Find where the given text appears and provide that cell's center as (X, Y) coordinate. 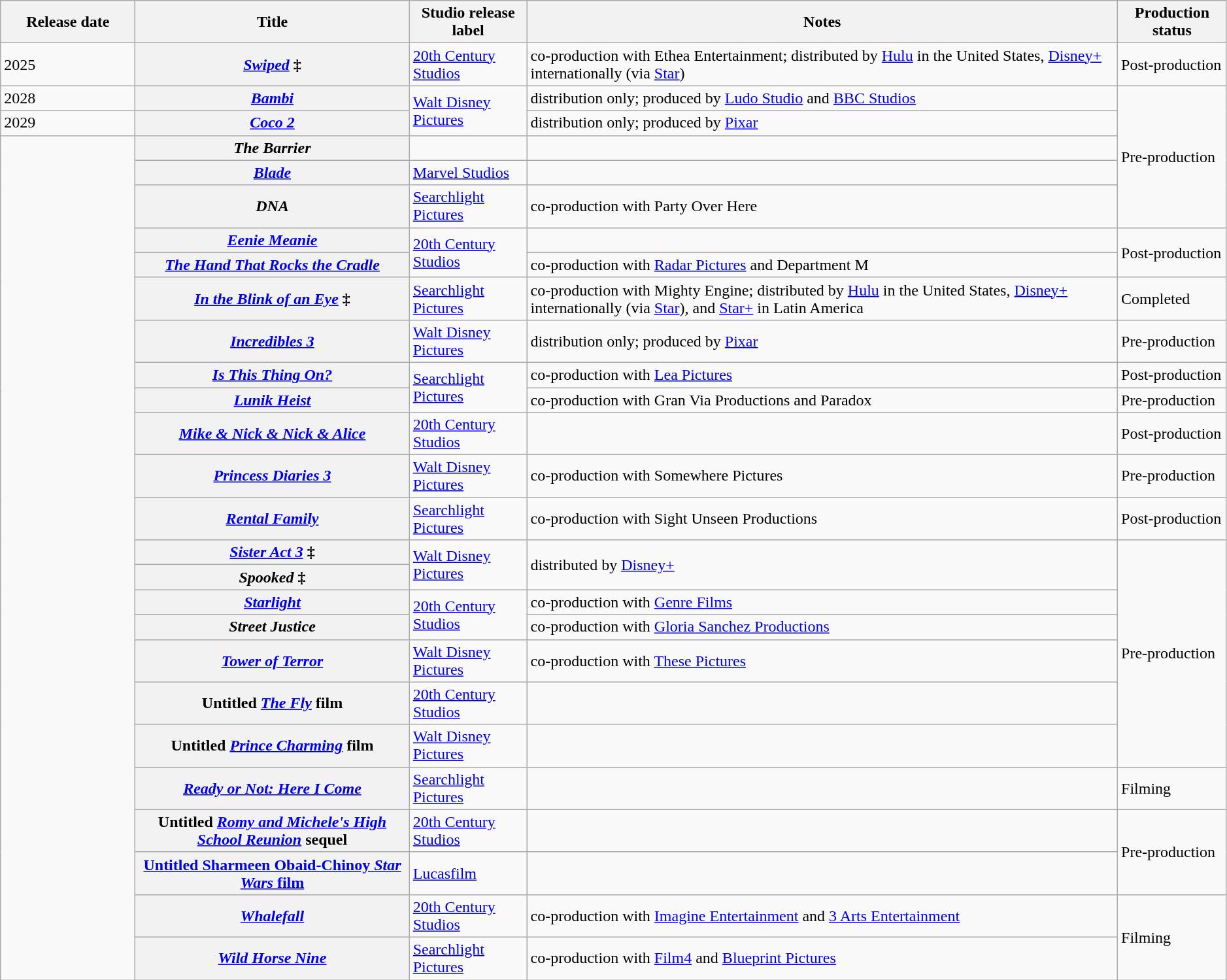
Spooked ‡ (272, 577)
co-production with Sight Unseen Productions (822, 519)
Wild Horse Nine (272, 958)
co-production with Ethea Entertainment; distributed by Hulu in the United States, Disney+ internationally (via Star) (822, 64)
Notes (822, 22)
distributed by Disney+ (822, 565)
The Barrier (272, 148)
Princess Diaries 3 (272, 476)
Bambi (272, 98)
Title (272, 22)
co-production with Mighty Engine; distributed by Hulu in the United States, Disney+ internationally (via Star), and Star+ in Latin America (822, 298)
Incredibles 3 (272, 341)
co-production with Genre Films (822, 602)
The Hand That Rocks the Cradle (272, 265)
Rental Family (272, 519)
In the Blink of an Eye ‡ (272, 298)
DNA (272, 207)
2025 (68, 64)
Ready or Not: Here I Come (272, 788)
co-production with Radar Pictures and Department M (822, 265)
Swiped ‡ (272, 64)
co-production with These Pictures (822, 660)
Sister Act 3 ‡ (272, 552)
Eenie Meanie (272, 240)
co-production with Gloria Sanchez Productions (822, 627)
Is This Thing On? (272, 375)
Untitled Sharmeen Obaid-Chinoy Star Wars film (272, 873)
Untitled Prince Charming film (272, 745)
Tower of Terror (272, 660)
co-production with Somewhere Pictures (822, 476)
distribution only; produced by Ludo Studio and BBC Studios (822, 98)
Starlight (272, 602)
Street Justice (272, 627)
Lunik Heist (272, 399)
co-production with Imagine Entertainment and 3 Arts Entertainment (822, 915)
Untitled Romy and Michele's High School Reunion sequel (272, 830)
Release date (68, 22)
2028 (68, 98)
2029 (68, 123)
co-production with Gran Via Productions and Paradox (822, 399)
Coco 2 (272, 123)
Marvel Studios (468, 173)
Mike & Nick & Nick & Alice (272, 434)
Lucasfilm (468, 873)
Studio release label (468, 22)
co-production with Lea Pictures (822, 375)
Blade (272, 173)
Completed (1173, 298)
Untitled The Fly film (272, 703)
Production status (1173, 22)
Whalefall (272, 915)
co-production with Film4 and Blueprint Pictures (822, 958)
co-production with Party Over Here (822, 207)
